Output the [X, Y] coordinate of the center of the cell containing the given text.  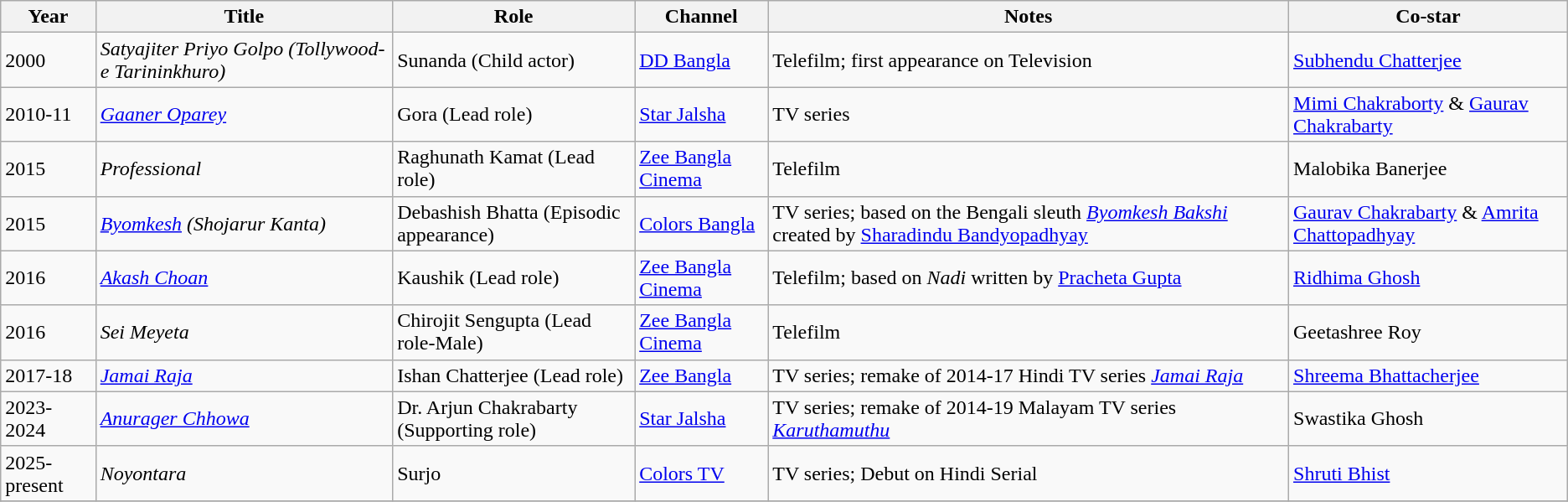
2023-2024 [49, 419]
2000 [49, 60]
Co-star [1429, 17]
Anurager Chhowa [244, 419]
Sunanda (Child actor) [514, 60]
TV series [1029, 114]
Notes [1029, 17]
Chirojit Sengupta (Lead role-Male) [514, 332]
Telefilm; based on Nadi written by Pracheta Gupta [1029, 278]
Geetashree Roy [1429, 332]
Telefilm; first appearance on Television [1029, 60]
Role [514, 17]
2017-18 [49, 375]
Gaurav Chakrabarty & Amrita Chattopadhyay [1429, 223]
Dr. Arjun Chakrabarty (Supporting role) [514, 419]
Debashish Bhatta (Episodic appearance) [514, 223]
Year [49, 17]
Raghunath Kamat (Lead role) [514, 169]
Title [244, 17]
Ishan Chatterjee (Lead role) [514, 375]
Byomkesh (Shojarur Kanta) [244, 223]
TV series; remake of 2014-19 Malayam TV series Karuthamuthu [1029, 419]
Swastika Ghosh [1429, 419]
Noyontara [244, 473]
DD Bangla [702, 60]
TV series; remake of 2014-17 Hindi TV series Jamai Raja [1029, 375]
Colors TV [702, 473]
Channel [702, 17]
Gora (Lead role) [514, 114]
Ridhima Ghosh [1429, 278]
Surjo [514, 473]
Jamai Raja [244, 375]
Mimi Chakraborty & Gaurav Chakrabarty [1429, 114]
Kaushik (Lead role) [514, 278]
2010-11 [49, 114]
Shruti Bhist [1429, 473]
Gaaner Oparey [244, 114]
TV series; Debut on Hindi Serial [1029, 473]
Akash Choan [244, 278]
Malobika Banerjee [1429, 169]
Colors Bangla [702, 223]
Satyajiter Priyo Golpo (Tollywood-e Tarininkhuro) [244, 60]
Shreema Bhattacherjee [1429, 375]
TV series; based on the Bengali sleuth Byomkesh Bakshi created by Sharadindu Bandyopadhyay [1029, 223]
Zee Bangla [702, 375]
Professional [244, 169]
Sei Meyeta [244, 332]
2025-present [49, 473]
Subhendu Chatterjee [1429, 60]
